For the text-containing cell, return its midpoint in [X, Y] coordinate format. 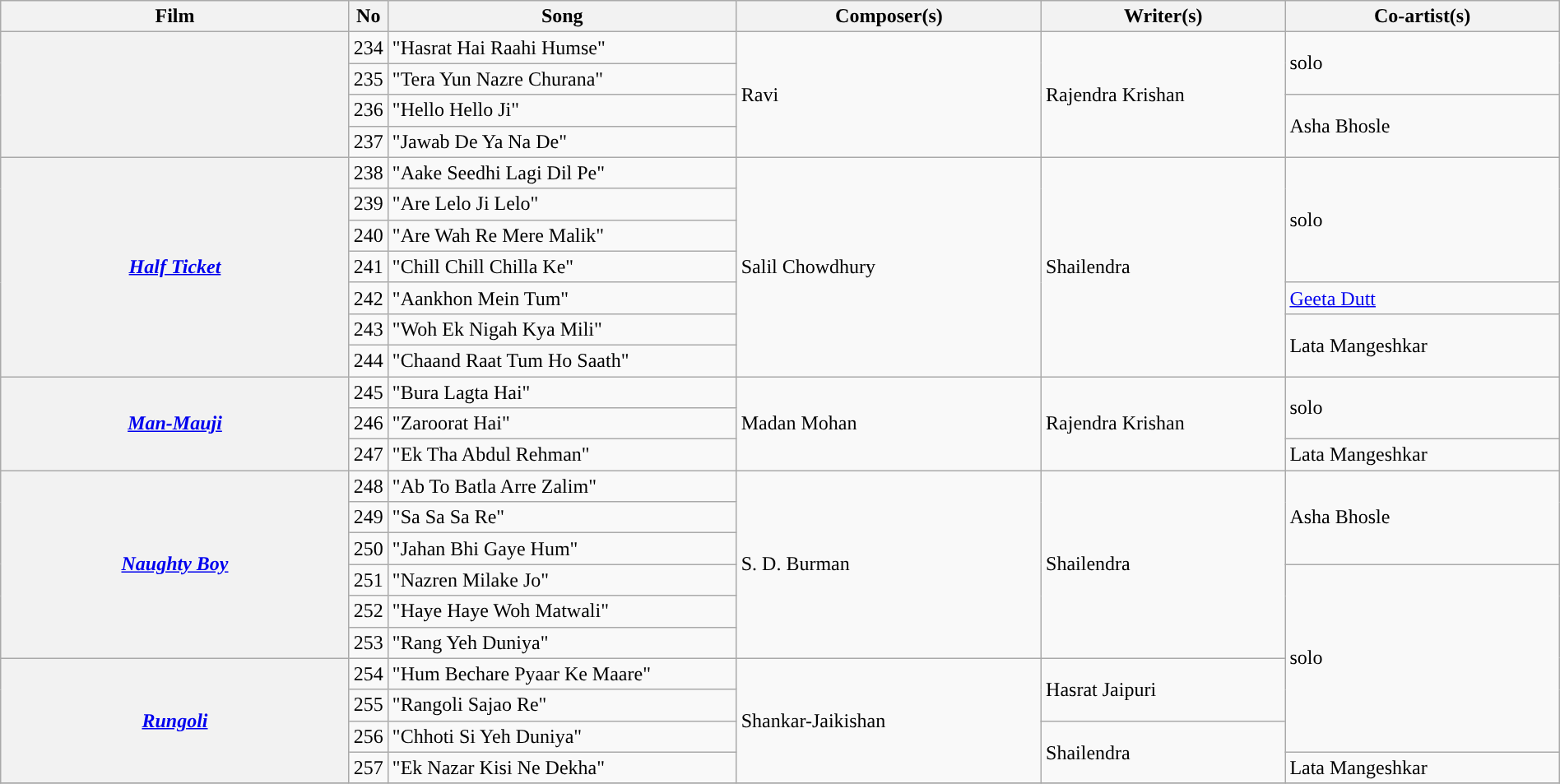
Ravi [889, 95]
"Hum Bechare Pyaar Ke Maare" [562, 674]
"Jahan Bhi Gaye Hum" [562, 549]
239 [369, 204]
"Sa Sa Sa Re" [562, 517]
Writer(s) [1163, 16]
234 [369, 48]
"Ek Nazar Kisi Ne Dekha" [562, 768]
251 [369, 580]
236 [369, 110]
"Rangoli Sajao Re" [562, 705]
"Chaand Raat Tum Ho Saath" [562, 360]
"Aake Seedhi Lagi Dil Pe" [562, 173]
238 [369, 173]
"Aankhon Mein Tum" [562, 298]
"Hasrat Hai Raahi Humse" [562, 48]
S. D. Burman [889, 564]
256 [369, 736]
"Hello Hello Ji" [562, 110]
237 [369, 141]
"Rang Yeh Duniya" [562, 643]
"Woh Ek Nigah Kya Mili" [562, 329]
244 [369, 360]
"Are Wah Re Mere Malik" [562, 235]
No [369, 16]
Composer(s) [889, 16]
242 [369, 298]
"Nazren Milake Jo" [562, 580]
249 [369, 517]
"Zaroorat Hai" [562, 424]
248 [369, 486]
"Tera Yun Nazre Churana" [562, 79]
257 [369, 768]
"Jawab De Ya Na De" [562, 141]
"Ab To Batla Arre Zalim" [562, 486]
252 [369, 611]
243 [369, 329]
Song [562, 16]
"Are Lelo Ji Lelo" [562, 204]
Hasrat Jaipuri [1163, 689]
Film [174, 16]
Madan Mohan [889, 424]
240 [369, 235]
Naughty Boy [174, 564]
"Ek Tha Abdul Rehman" [562, 455]
Half Ticket [174, 267]
Salil Chowdhury [889, 267]
"Bura Lagta Hai" [562, 392]
250 [369, 549]
255 [369, 705]
245 [369, 392]
Man-Mauji [174, 424]
235 [369, 79]
"Chill Chill Chilla Ke" [562, 267]
Geeta Dutt [1422, 298]
Rungoli [174, 721]
241 [369, 267]
"Haye Haye Woh Matwali" [562, 611]
Shankar-Jaikishan [889, 721]
247 [369, 455]
254 [369, 674]
Co-artist(s) [1422, 16]
246 [369, 424]
253 [369, 643]
"Chhoti Si Yeh Duniya" [562, 736]
